For the text-containing cell, return its midpoint in [x, y] coordinate format. 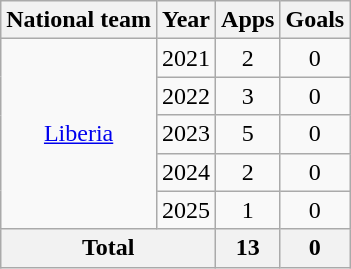
Year [186, 20]
Goals [315, 20]
2022 [186, 96]
2021 [186, 58]
2023 [186, 134]
5 [248, 134]
13 [248, 248]
1 [248, 210]
Liberia [79, 134]
Apps [248, 20]
2025 [186, 210]
Total [108, 248]
2024 [186, 172]
3 [248, 96]
National team [79, 20]
